Pinpoint the cell where the given text exists, returning its [x, y] midpoint coordinate. 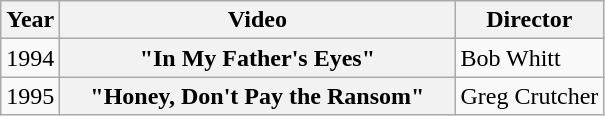
"In My Father's Eyes" [258, 58]
Video [258, 20]
Greg Crutcher [530, 96]
Year [30, 20]
1994 [30, 58]
Bob Whitt [530, 58]
"Honey, Don't Pay the Ransom" [258, 96]
Director [530, 20]
1995 [30, 96]
